Locate the cell with the specified text and output its [x, y] center coordinate. 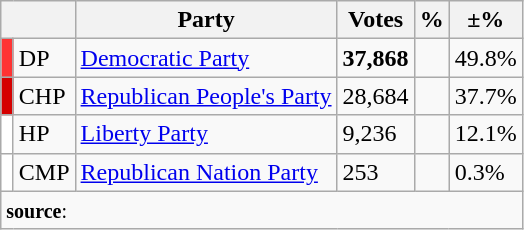
0.3% [486, 172]
28,684 [376, 96]
Party [206, 20]
% [432, 20]
±% [486, 20]
253 [376, 172]
Democratic Party [206, 58]
37,868 [376, 58]
37.7% [486, 96]
9,236 [376, 134]
Republican People's Party [206, 96]
HP [44, 134]
Liberty Party [206, 134]
CHP [44, 96]
source: [262, 210]
Republican Nation Party [206, 172]
Votes [376, 20]
CMP [44, 172]
49.8% [486, 58]
DP [44, 58]
12.1% [486, 134]
